Return [X, Y] of the center of cell containing provided text 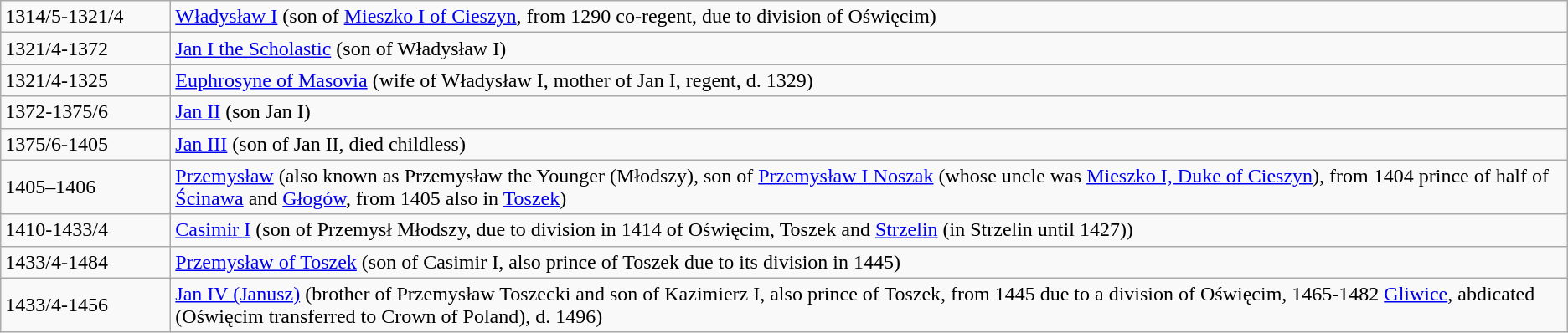
Przemysław of Toszek (son of Casimir I, also prince of Toszek due to its division in 1445) [869, 262]
1321/4-1325 [85, 80]
1433/4-1484 [85, 262]
1314/5-1321/4 [85, 17]
Władysław I (son of Mieszko I of Cieszyn, from 1290 co-regent, due to division of Oświęcim) [869, 17]
Jan I the Scholastic (son of Władysław I) [869, 49]
1321/4-1372 [85, 49]
1375/6-1405 [85, 144]
Jan III (son of Jan II, died childless) [869, 144]
1433/4-1456 [85, 305]
Euphrosyne of Masovia (wife of Władysław I, mother of Jan I, regent, d. 1329) [869, 80]
1372-1375/6 [85, 112]
1410-1433/4 [85, 230]
Jan II (son Jan I) [869, 112]
Casimir I (son of Przemysł Młodszy, due to division in 1414 of Oświęcim, Toszek and Strzelin (in Strzelin until 1427)) [869, 230]
1405–1406 [85, 187]
